Provide the (x, y) coordinate of the cell's center where the given text is located.  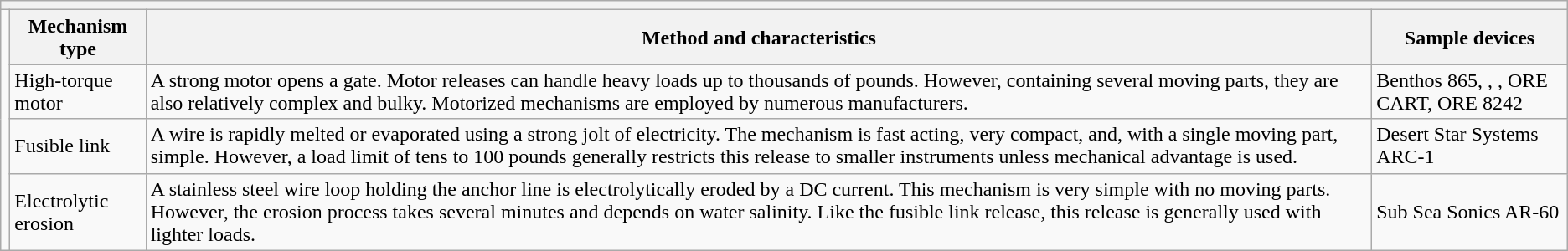
Fusible link (78, 146)
Mechanism type (78, 37)
Sub Sea Sonics AR-60 (1470, 212)
Desert Star Systems ARC-1 (1470, 146)
Method and characteristics (759, 37)
Electrolytic erosion (78, 212)
Benthos 865, , , ORE CART, ORE 8242 (1470, 92)
High-torque motor (78, 92)
Sample devices (1470, 37)
